Find where the given text appears and provide that cell's center as (x, y) coordinate. 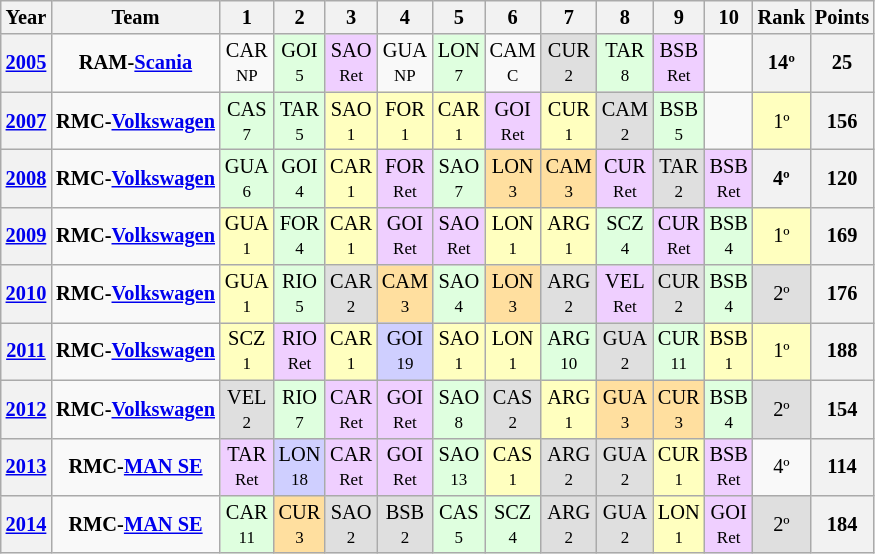
VEL2 (247, 409)
1 (247, 17)
120 (842, 178)
10 (729, 17)
CUR11 (679, 351)
TARRet (247, 467)
Points (842, 17)
CAR11 (247, 524)
SAO13 (459, 467)
ARG10 (569, 351)
BSB5 (679, 121)
FORRet (405, 178)
RIO5 (300, 294)
RIORet (300, 351)
2012 (26, 409)
CAS7 (247, 121)
SCZ1 (247, 351)
2 (300, 17)
GOI4 (300, 178)
GOI5 (300, 63)
SAO8 (459, 409)
TAR5 (300, 121)
2010 (26, 294)
169 (842, 236)
GUA3 (625, 409)
2005 (26, 63)
BSB2 (405, 524)
2007 (26, 121)
SAO4 (459, 294)
TAR2 (679, 178)
2011 (26, 351)
CAM2 (625, 121)
BSB1 (729, 351)
6 (513, 17)
Team (136, 17)
7 (569, 17)
156 (842, 121)
CARNP (247, 63)
FOR1 (405, 121)
9 (679, 17)
3 (351, 17)
154 (842, 409)
CAR2 (351, 294)
CAS5 (459, 524)
14º (782, 63)
25 (842, 63)
Rank (782, 17)
GOI19 (405, 351)
176 (842, 294)
SAO7 (459, 178)
4 (405, 17)
RAM-Scania (136, 63)
RIO7 (300, 409)
2013 (26, 467)
LON7 (459, 63)
GUA6 (247, 178)
CAMC (513, 63)
LON18 (300, 467)
188 (842, 351)
2008 (26, 178)
GUANP (405, 63)
CAS2 (513, 409)
SAO2 (351, 524)
8 (625, 17)
CAS1 (513, 467)
FOR4 (300, 236)
Year (26, 17)
5 (459, 17)
2014 (26, 524)
VELRet (625, 294)
TAR8 (625, 63)
184 (842, 524)
114 (842, 467)
2009 (26, 236)
